Detect which cell encompasses the target text, then output its (X, Y) center coordinate. 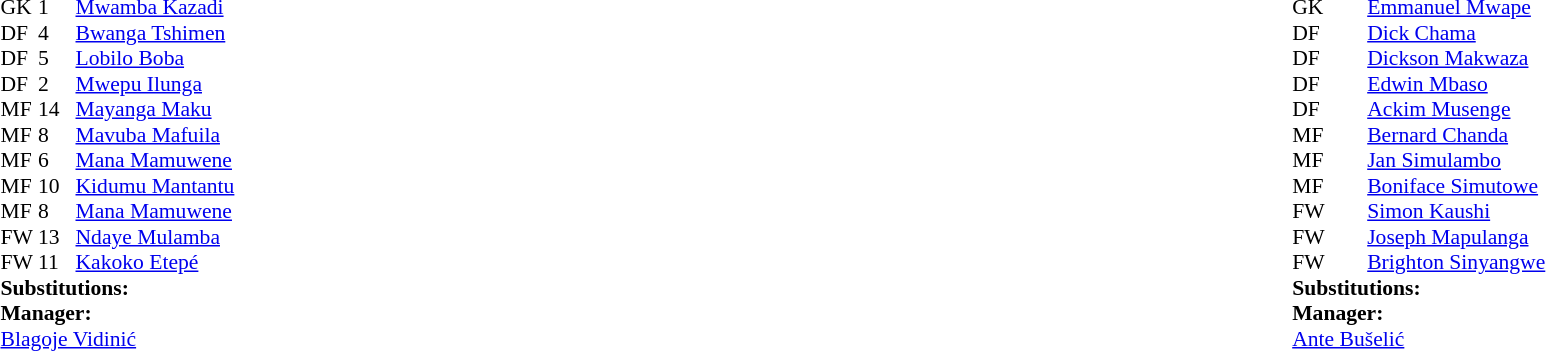
5 (57, 59)
Ndaye Mulamba (156, 237)
6 (57, 161)
4 (57, 33)
Bernard Chanda (1456, 135)
Jan Simulambo (1456, 161)
Brighton Sinyangwe (1456, 263)
Simon Kaushi (1456, 211)
13 (57, 237)
2 (57, 84)
Dick Chama (1456, 33)
Kidumu Mantantu (156, 186)
Edwin Mbaso (1456, 84)
14 (57, 109)
Mwepu Ilunga (156, 84)
Mayanga Maku (156, 109)
Dickson Makwaza (1456, 59)
Bwanga Tshimen (156, 33)
11 (57, 263)
Lobilo Boba (156, 59)
Ackim Musenge (1456, 109)
Kakoko Etepé (156, 263)
Mavuba Mafuila (156, 135)
Joseph Mapulanga (1456, 237)
10 (57, 186)
Boniface Simutowe (1456, 186)
